Pinpoint the cell where the given text exists, returning its (x, y) midpoint coordinate. 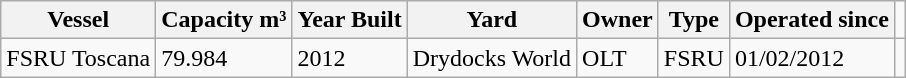
Yard (492, 20)
Drydocks World (492, 58)
79.984 (224, 58)
Year Built (350, 20)
Type (694, 20)
Capacity m³ (224, 20)
Operated since (812, 20)
FSRU Toscana (78, 58)
01/02/2012 (812, 58)
FSRU (694, 58)
Owner (618, 20)
Vessel (78, 20)
OLT (618, 58)
2012 (350, 58)
